Determine the (x, y) coordinate at the center of the cell enclosing the given text.  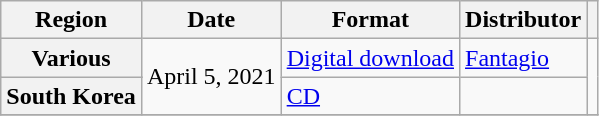
Fantagio (524, 58)
Distributor (524, 20)
South Korea (72, 96)
Region (72, 20)
April 5, 2021 (211, 77)
Various (72, 58)
Digital download (370, 58)
Date (211, 20)
CD (370, 96)
Format (370, 20)
